Return the [x, y] coordinate for the center point of the cell that contains the specified text.  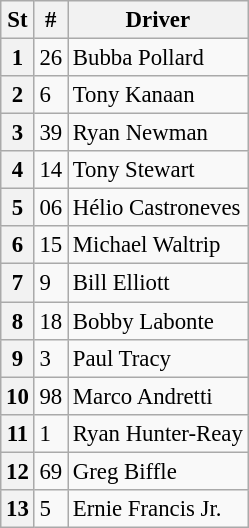
18 [50, 321]
12 [18, 471]
69 [50, 471]
98 [50, 396]
7 [18, 283]
Michael Waltrip [158, 245]
Ryan Hunter-Reay [158, 433]
15 [50, 245]
Bobby Labonte [158, 321]
4 [18, 170]
39 [50, 133]
26 [50, 58]
14 [50, 170]
8 [18, 321]
Hélio Castroneves [158, 208]
06 [50, 208]
Tony Kanaan [158, 95]
2 [18, 95]
Ernie Francis Jr. [158, 509]
Greg Biffle [158, 471]
Marco Andretti [158, 396]
Paul Tracy [158, 358]
St [18, 20]
Tony Stewart [158, 170]
# [50, 20]
Ryan Newman [158, 133]
13 [18, 509]
11 [18, 433]
Bill Elliott [158, 283]
Driver [158, 20]
Bubba Pollard [158, 58]
10 [18, 396]
